Extract the [x, y] coordinate from the center of the cell holding the provided text.  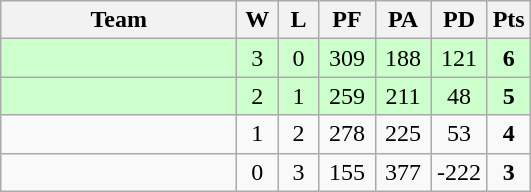
PD [459, 20]
L [298, 20]
W [258, 20]
225 [403, 134]
4 [508, 134]
5 [508, 96]
188 [403, 58]
377 [403, 172]
PF [347, 20]
48 [459, 96]
Pts [508, 20]
Team [119, 20]
211 [403, 96]
53 [459, 134]
-222 [459, 172]
6 [508, 58]
259 [347, 96]
121 [459, 58]
PA [403, 20]
278 [347, 134]
155 [347, 172]
309 [347, 58]
